Determine the [x, y] coordinate at the center of the cell enclosing the given text.  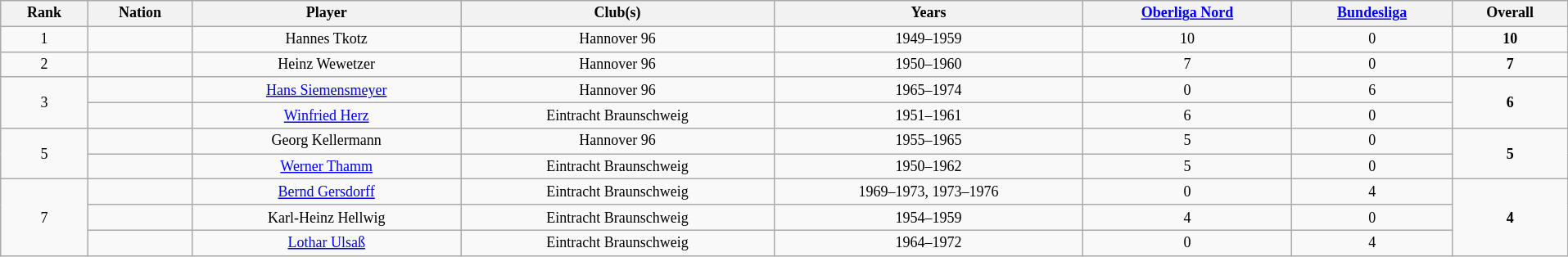
Club(s) [617, 13]
1 [44, 39]
Heinz Wewetzer [327, 64]
Oberliga Nord [1187, 13]
Werner Thamm [327, 167]
1949–1959 [929, 39]
Bernd Gersdorff [327, 192]
1955–1965 [929, 141]
Lothar Ulsaß [327, 242]
2 [44, 64]
Hans Siemensmeyer [327, 90]
Georg Kellermann [327, 141]
Winfried Herz [327, 115]
Hannes Tkotz [327, 39]
Karl-Heinz Hellwig [327, 218]
1965–1974 [929, 90]
1950–1960 [929, 64]
1951–1961 [929, 115]
Rank [44, 13]
Bundesliga [1372, 13]
1964–1972 [929, 242]
3 [44, 102]
1969–1973, 1973–1976 [929, 192]
Overall [1510, 13]
1954–1959 [929, 218]
Years [929, 13]
1950–1962 [929, 167]
Player [327, 13]
Nation [139, 13]
